Identify which cell holds the provided text, then report its [X, Y] central coordinate. 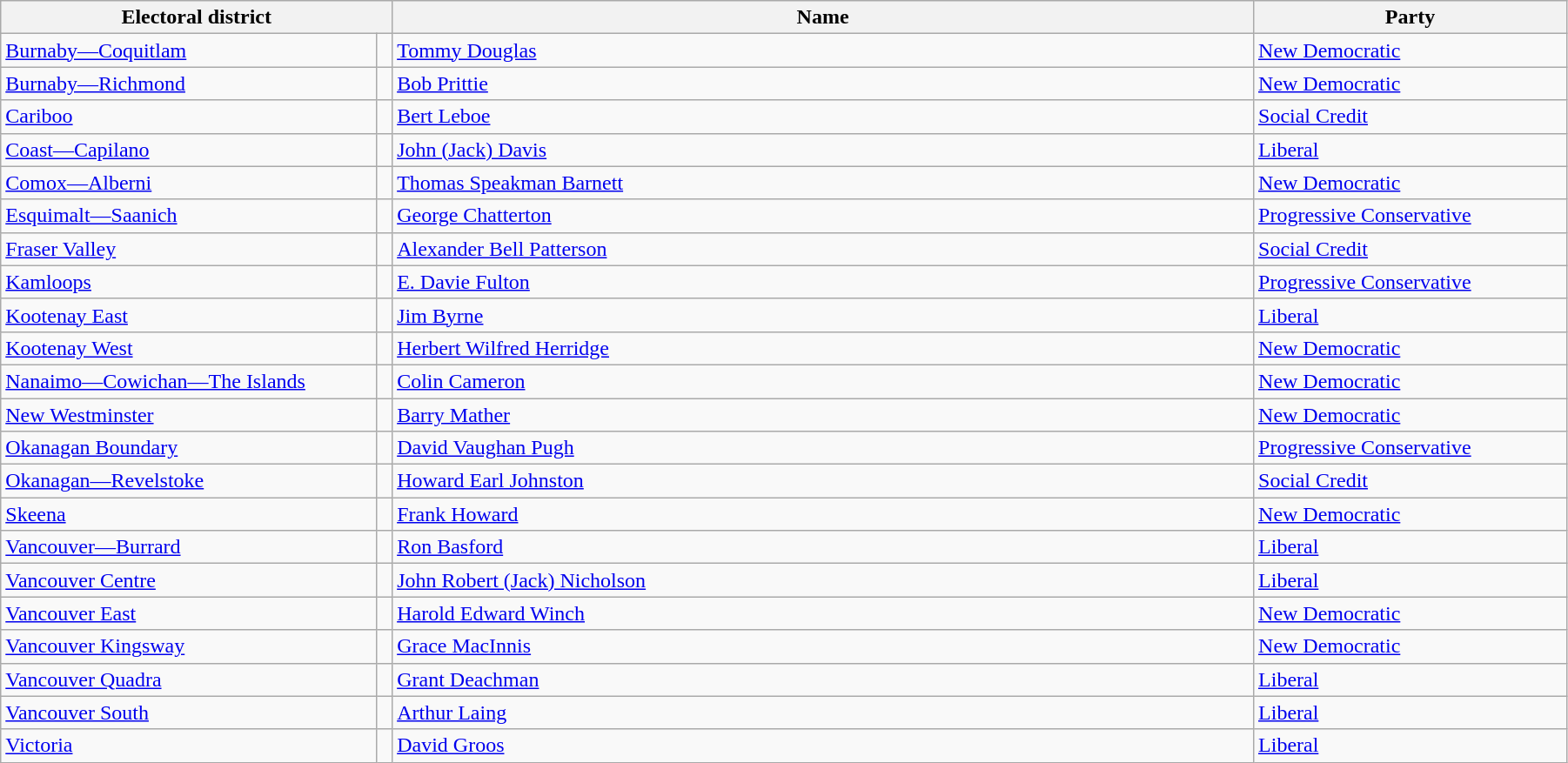
Victoria [189, 746]
Vancouver Centre [189, 580]
Vancouver South [189, 713]
David Vaughan Pugh [823, 448]
Kamloops [189, 282]
Ron Basford [823, 547]
Howard Earl Johnston [823, 481]
Vancouver—Burrard [189, 547]
Harold Edward Winch [823, 613]
Jim Byrne [823, 315]
Burnaby—Richmond [189, 84]
Cariboo [189, 117]
Barry Mather [823, 415]
Bert Leboe [823, 117]
David Groos [823, 746]
Vancouver Kingsway [189, 646]
Kootenay West [189, 348]
Name [823, 17]
New Westminster [189, 415]
Thomas Speakman Barnett [823, 183]
Grace MacInnis [823, 646]
E. Davie Fulton [823, 282]
Arthur Laing [823, 713]
Electoral district [197, 17]
John (Jack) Davis [823, 150]
Nanaimo—Cowichan—The Islands [189, 381]
Vancouver East [189, 613]
Alexander Bell Patterson [823, 249]
George Chatterton [823, 216]
Fraser Valley [189, 249]
Frank Howard [823, 514]
Herbert Wilfred Herridge [823, 348]
Party [1411, 17]
Coast—Capilano [189, 150]
Burnaby—Coquitlam [189, 50]
Grant Deachman [823, 679]
Esquimalt—Saanich [189, 216]
Okanagan Boundary [189, 448]
Okanagan—Revelstoke [189, 481]
Comox—Alberni [189, 183]
Vancouver Quadra [189, 679]
Colin Cameron [823, 381]
Skeena [189, 514]
Bob Prittie [823, 84]
Tommy Douglas [823, 50]
Kootenay East [189, 315]
John Robert (Jack) Nicholson [823, 580]
